Return the [x, y] coordinate for the center point of the cell that contains the specified text.  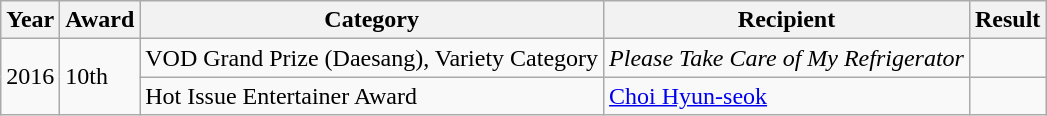
Year [30, 20]
Result [1007, 20]
Hot Issue Entertainer Award [372, 96]
Please Take Care of My Refrigerator [787, 58]
Award [100, 20]
Category [372, 20]
VOD Grand Prize (Daesang), Variety Category [372, 58]
Recipient [787, 20]
10th [100, 77]
Choi Hyun-seok [787, 96]
2016 [30, 77]
